Detect which cell encompasses the target text, then output its [X, Y] center coordinate. 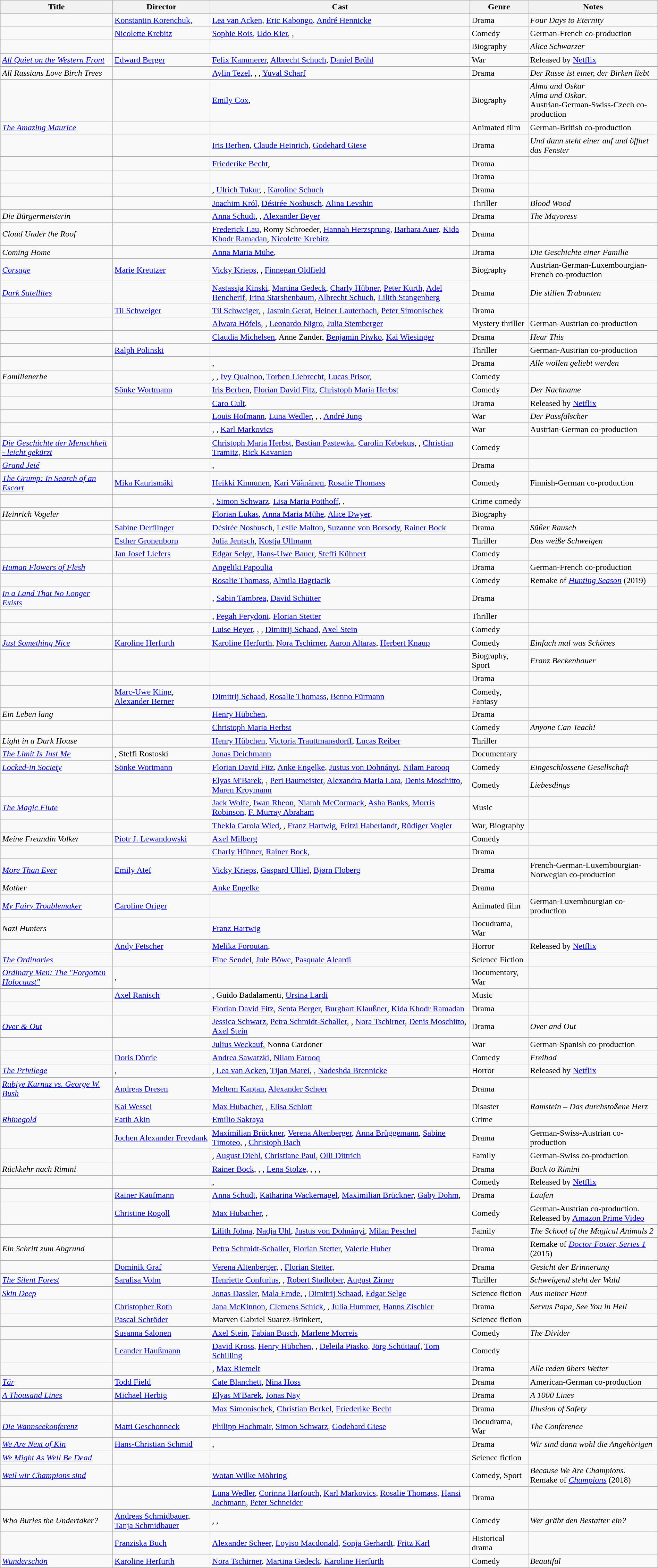
Documentary [499, 754]
Servus Papa, See You in Hell [593, 1306]
Elyas M'Barek, , Peri Baumeister, Alexandra Maria Lara, Denis Moschitto, Maren Kroymann [340, 785]
Kai Wessel [162, 1106]
Julius Weckauf, Nonna Cardoner [340, 1044]
Austrian-German co-production [593, 429]
Melika Foroutan, [340, 946]
Die Geschichte der Menschheit - leicht gekürzt [57, 447]
Fatih Akin [162, 1120]
Die Wannseekonferenz [57, 1426]
Rhinegold [57, 1120]
Skin Deep [57, 1293]
Notes [593, 7]
Felix Kammerer, Albrecht Schuch, Daniel Brühl [340, 60]
Axel Ranisch [162, 995]
Marc-Uwe Kling, Alexander Berner [162, 696]
Julia Jentsch, Kostja Ullmann [340, 541]
, Ulrich Tukur, , Karoline Schuch [340, 190]
Hear This [593, 337]
Historical drama [499, 1543]
Marie Kreutzer [162, 270]
Todd Field [162, 1382]
Andrea Sawatzki, Nilam Farooq [340, 1057]
Caro Cult, [340, 403]
Christine Rogoll [162, 1213]
Iris Berben, Florian David Fitz, Christoph Maria Herbst [340, 390]
Alice Schwarzer [593, 47]
, , Karl Markovics [340, 429]
The Silent Forest [57, 1280]
Cate Blanchett, Nina Hoss [340, 1382]
All Quiet on the Western Front [57, 60]
Der Nachname [593, 390]
Four Days to Eternity [593, 20]
, Max Riemelt [340, 1369]
Elyas M'Barek, Jonas Nay [340, 1395]
Caroline Origer [162, 906]
Rainer Kaufmann [162, 1195]
Susanna Salonen [162, 1333]
Saralisa Volm [162, 1280]
Crime comedy [499, 501]
Who Buries the Undertaker? [57, 1520]
Edward Berger [162, 60]
Franziska Buch [162, 1543]
Liebesdings [593, 785]
Maximilian Brückner, Verena Altenberger, Anna Brüggemann, Sabine Timoteo, , Christoph Bach [340, 1138]
Beautiful [593, 1561]
Andreas Schmidbauer, Tanja Schmidbauer [162, 1520]
Rainer Bock, , , Lena Stolze, , , , [340, 1169]
Disaster [499, 1106]
Fine Sendel, Jule Böwe, Pasquale Aleardi [340, 960]
German-Swiss co-production [593, 1155]
Nicolette Krebitz [162, 33]
Weil wir Champions sind [57, 1475]
Die stillen Trabanten [593, 292]
Iris Berben, Claude Heinrich, Godehard Giese [340, 145]
David Kross, Henry Hübchen, , Deleila Piasko, Jörg Schüttauf, Tom Schilling [340, 1351]
Jochen Alexander Freydank [162, 1138]
Der Passfälscher [593, 416]
Luise Heyer, , , Dimitrij Schaad, Axel Stein [340, 629]
Alle wollen geliebt werden [593, 363]
Alexander Scheer, Loyiso Macdonald, Sonja Gerhardt, Fritz Karl [340, 1543]
Emily Cox, [340, 100]
The School of the Magical Animals 2 [593, 1231]
German-Austrian co-production. Released by Amazon Prime Video [593, 1213]
Karoline Herfurth, Nora Tschirner, Aaron Altaras, Herbert Knaup [340, 642]
A 1000 Lines [593, 1395]
Nora Tschirner, Martina Gedeck, Karoline Herfurth [340, 1561]
We Are Next of Kin [57, 1444]
Freibad [593, 1057]
German-Spanish co-production [593, 1044]
Lilith Johna, Nadja Uhl, Justus von Dohnányi, Milan Peschel [340, 1231]
American-German co-production [593, 1382]
Franz Beckenbauer [593, 661]
Biography, Sport [499, 661]
Title [57, 7]
Eingeschlossene Gesellschaft [593, 767]
Jonas Deichmann [340, 754]
Aus meiner Haut [593, 1293]
German-Swiss-Austrian co-production [593, 1138]
Meine Freundin Volker [57, 839]
Documentary, War [499, 977]
Comedy, Fantasy [499, 696]
Alle reden übers Wetter [593, 1369]
, Simon Schwarz, Lisa Maria Potthoff, , [340, 501]
Finnish-German co-production [593, 483]
Florian David Fitz, Anke Engelke, Justus von Dohnányi, Nilam Farooq [340, 767]
Christopher Roth [162, 1306]
Nastassja Kinski, Martina Gedeck, Charly Hübner, Peter Kurth, Adel Bencherif, Irina Starshenbaum, Albrecht Schuch, Lilith Stangenberg [340, 292]
Die Geschichte einer Familie [593, 252]
Wotan Wilke Möhring [340, 1475]
Rosalie Thomass, Almila Bagriacik [340, 580]
Piotr J. Lewandowski [162, 839]
Remake of Doctor Foster, Series 1 (2015) [593, 1249]
My Fairy Troublemaker [57, 906]
Anke Engelke [340, 888]
Over and Out [593, 1027]
Der Russe ist einer, der Birken liebt [593, 73]
The Magic Flute [57, 808]
Cast [340, 7]
Mystery thriller [499, 324]
Jan Josef Liefers [162, 554]
A Thousand Lines [57, 1395]
Rückkehr nach Rimini [57, 1169]
Corsage [57, 270]
Rabiye Kurnaz vs. George W. Bush [57, 1088]
Emily Atef [162, 870]
Til Schweiger [162, 310]
Blood Wood [593, 203]
Illusion of Safety [593, 1408]
Marven Gabriel Suarez-Brinkert, [340, 1320]
The Privilege [57, 1071]
Til Schweiger, , Jasmin Gerat, Heiner Lauterbach, Peter Simonischek [340, 310]
Ordinary Men: The "Forgotten Holocaust" [57, 977]
Jonas Dassler, Mala Emde, , Dimitrij Schaad, Edgar Selge [340, 1293]
Remake of Hunting Season (2019) [593, 580]
Familienerbe [57, 376]
Tár [57, 1382]
Mika Kaurismäki [162, 483]
We Might As Well Be Dead [57, 1458]
Ein Leben lang [57, 714]
Vicky Krieps, Gaspard Ulliel, Bjørn Floberg [340, 870]
Jack Wolfe, Iwan Rheon, Niamh McCormack, Asha Banks, Morris Robinson, F. Murray Abraham [340, 808]
Back to Rimini [593, 1169]
Henry Hübchen, [340, 714]
Light in a Dark House [57, 741]
The Limit Is Just Me [57, 754]
Konstantin Korenchuk, [162, 20]
Esther Gronenborn [162, 541]
Andreas Dresen [162, 1088]
Vicky Krieps, , Finnegan Oldfield [340, 270]
Und dann steht einer auf und öffnet das Fenster [593, 145]
Die Bürgermeisterin [57, 216]
Schweigend steht der Wald [593, 1280]
Edgar Selge, Hans-Uwe Bauer, Steffi Kühnert [340, 554]
Hans-Christian Schmid [162, 1444]
Dominik Graf [162, 1267]
The Conference [593, 1426]
In a Land That No Longer Exists [57, 598]
Gesicht der Erinnerung [593, 1267]
Franz Hartwig [340, 928]
Anna Schudt, Katharina Wackernagel, Maximilian Brückner, Gaby Dohm, [340, 1195]
Henry Hübchen, Victoria Trauttmansdorff, Lucas Reiber [340, 741]
The Grump: In Search of an Escort [57, 483]
Austrian-German-Luxembourgian-French co-production [593, 270]
, , [340, 1520]
Meltem Kaptan, Alexander Scheer [340, 1088]
Florian David Fitz, Senta Berger, Burghart Klaußner, Kida Khodr Ramadan [340, 1009]
Lea van Acken, Eric Kabongo, André Hennicke [340, 20]
Verena Altenberger, , Florian Stetter, [340, 1267]
Andy Fetscher [162, 946]
Florian Lukas, Anna Maria Mühe, Alice Dwyer, [340, 514]
Jana McKinnon, Clemens Schick, , Julia Hummer, Hanns Zischler [340, 1306]
German-British co-production [593, 127]
Wer gräbt den Bestatter ein? [593, 1520]
Dimitrij Schaad, Rosalie Thomass, Benno Fürmann [340, 696]
, Pegah Ferydoni, Florian Stetter [340, 616]
, Guido Badalamenti, Ursina Lardi [340, 995]
Ein Schritt zum Abgrund [57, 1249]
Christoph Maria Herbst [340, 728]
Claudia Michelsen, Anne Zander, Benjamin Piwko, Kai Wiesinger [340, 337]
Human Flowers of Flesh [57, 567]
Matti Geschonneck [162, 1426]
Frederick Lau, Romy Schroeder, Hannah Herzsprung, Barbara Auer, Kida Khodr Ramadan, Nicolette Krebitz [340, 234]
Sabine Derflinger [162, 528]
Henriette Confurius, , Robert Stadlober, August Zirner [340, 1280]
Alwara Höfels, , Leonardo Nigro, Julia Stemberger [340, 324]
Désirée Nosbusch, Leslie Malton, Suzanne von Borsody, Rainer Bock [340, 528]
War, Biography [499, 826]
Science Fiction [499, 960]
Wir sind dann wohl die Angehörigen [593, 1444]
Petra Schmidt-Schaller, Florian Stetter, Valerie Huber [340, 1249]
The Ordinaries [57, 960]
Axel Stein, Fabian Busch, Marlene Morreis [340, 1333]
Over & Out [57, 1027]
Just Something Nice [57, 642]
Genre [499, 7]
Aylin Tezel, , , Yuval Scharf [340, 73]
Michael Herbig [162, 1395]
Doris Dörrie [162, 1057]
Heinrich Vogeler [57, 514]
Sophie Rois, Udo Kier, , [340, 33]
Locked-in Society [57, 767]
Heikki Kinnunen, Kari Väänänen, Rosalie Thomass [340, 483]
French-German-Luxembourgian-Norwegian co-production [593, 870]
Christoph Maria Herbst, Bastian Pastewka, Carolin Kebekus, , Christian Tramitz, Rick Kavanian [340, 447]
Leander Haußmann [162, 1351]
, Steffi Rostoski [162, 754]
Joachim Król, Désirée Nosbusch, Alina Levshin [340, 203]
Luna Wedler, Corinna Harfouch, Karl Markovics, Rosalie Thomass, Hansi Jochmann, Peter Schneider [340, 1498]
All Russians Love Birch Trees [57, 73]
Max Simonischek, Christian Berkel, Friederike Becht [340, 1408]
Charly Hübner, Rainer Bock, [340, 852]
Ralph Polinski [162, 350]
, August Diehl, Christiane Paul, Olli Dittrich [340, 1155]
Anna Maria Mühe, [340, 252]
Thekla Carola Wied, , Franz Hartwig, Fritzi Haberlandt, Rüdiger Vogler [340, 826]
Süßer Rausch [593, 528]
Einfach mal was Schönes [593, 642]
Nazi Hunters [57, 928]
Crime [499, 1120]
Friederike Becht, [340, 163]
The Mayoress [593, 216]
, , Ivy Quainoo, Torben Liebrecht, Lucas Prisor, [340, 376]
Axel Milberg [340, 839]
Because We Are Champions. Remake of Champions (2018) [593, 1475]
The Amazing Maurice [57, 127]
Das weiße Schweigen [593, 541]
Anyone Can Teach! [593, 728]
Grand Jeté [57, 465]
The Divider [593, 1333]
, Lea van Acken, Tijan Marei, , Nadeshda Brennicke [340, 1071]
Wunderschön [57, 1561]
Max Hubacher, , [340, 1213]
Philipp Hochmair, Simon Schwarz, Godehard Giese [340, 1426]
Max Hubacher, , Elisa Schlott [340, 1106]
Laufen [593, 1195]
German-Luxembourgian co-production [593, 906]
Jessica Schwarz, Petra Schmidt-Schaller, , Nora Tschirner, Denis Moschitto, Axel Stein [340, 1027]
Alma and Oskar Alma und Oskar. Austrian-German-Swiss-Czech co-production [593, 100]
Emilio Sakraya [340, 1120]
, Sabin Tambrea, David Schütter [340, 598]
Director [162, 7]
Mother [57, 888]
Coming Home [57, 252]
Comedy, Sport [499, 1475]
Dark Satellites [57, 292]
Angeliki Papoulia [340, 567]
Ramstein – Das durchstoßene Herz [593, 1106]
Anna Schudt, , Alexander Beyer [340, 216]
Pascal Schröder [162, 1320]
Louis Hofmann, Luna Wedler, , , André Jung [340, 416]
More Than Ever [57, 870]
Cloud Under the Roof [57, 234]
